Identify which cell holds the provided text, then report its (X, Y) central coordinate. 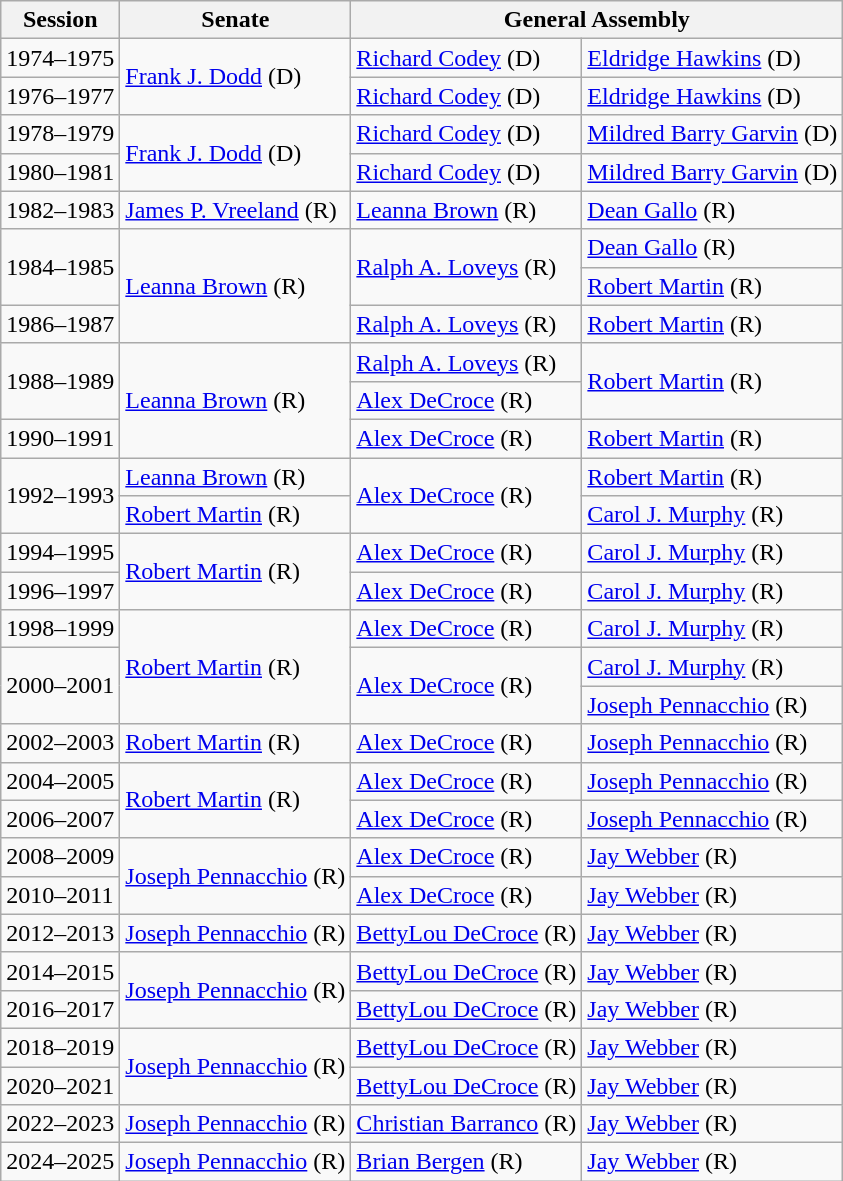
2016–2017 (60, 1009)
1988–1989 (60, 381)
2014–2015 (60, 971)
2002–2003 (60, 743)
2010–2011 (60, 895)
1984–1985 (60, 267)
General Assembly (597, 20)
1978–1979 (60, 134)
1982–1983 (60, 210)
1996–1997 (60, 591)
2006–2007 (60, 819)
2022–2023 (60, 1124)
1992–1993 (60, 496)
Brian Bergen (R) (466, 1162)
James P. Vreeland (R) (236, 210)
2020–2021 (60, 1085)
2008–2009 (60, 857)
1980–1981 (60, 172)
2004–2005 (60, 781)
Session (60, 20)
1976–1977 (60, 96)
2000–2001 (60, 686)
Christian Barranco (R) (466, 1124)
1998–1999 (60, 629)
1974–1975 (60, 58)
2024–2025 (60, 1162)
1994–1995 (60, 553)
Senate (236, 20)
1990–1991 (60, 438)
2018–2019 (60, 1047)
1986–1987 (60, 324)
2012–2013 (60, 933)
